For the text-containing cell, return its midpoint in (X, Y) coordinate format. 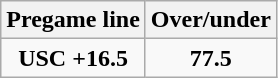
Pregame line (74, 20)
Over/under (210, 20)
77.5 (210, 58)
USC +16.5 (74, 58)
